Identify which cell holds the provided text, then report its [X, Y] central coordinate. 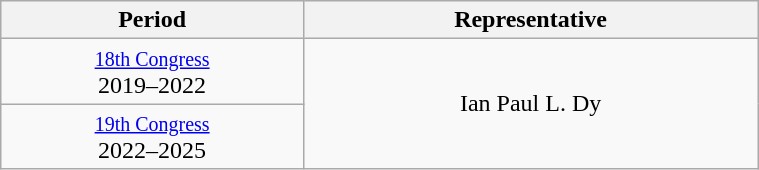
Representative [530, 20]
Ian Paul L. Dy [530, 104]
18th Congress2019–2022 [152, 72]
19th Congress2022–2025 [152, 136]
Period [152, 20]
